Output the (X, Y) coordinate of the center of the cell containing the given text.  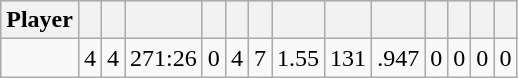
1.55 (298, 58)
7 (260, 58)
Player (40, 20)
271:26 (164, 58)
131 (348, 58)
.947 (398, 58)
